Provide the (X, Y) coordinate of the cell's center where the given text is located.  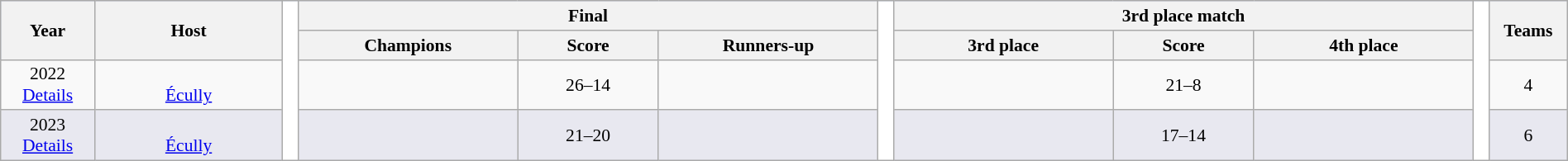
Teams (1528, 30)
Champions (409, 45)
3rd place (1004, 45)
4th place (1363, 45)
4 (1528, 84)
26–14 (588, 84)
Runners-up (767, 45)
Host (189, 30)
Final (589, 16)
21–20 (588, 135)
2022Details (48, 84)
2023Details (48, 135)
Year (48, 30)
6 (1528, 135)
21–8 (1183, 84)
17–14 (1183, 135)
3rd place match (1184, 16)
